From the cell containing the given text, extract its center point as (x, y) coordinate. 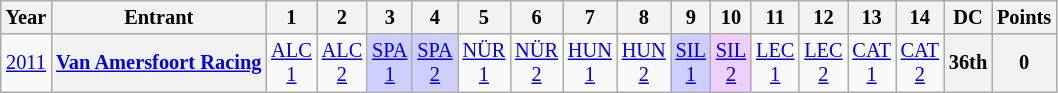
7 (590, 17)
13 (872, 17)
36th (968, 63)
DC (968, 17)
5 (484, 17)
CAT1 (872, 63)
LEC1 (775, 63)
2011 (26, 63)
SPA2 (434, 63)
NÜR2 (536, 63)
Entrant (158, 17)
8 (644, 17)
HUN2 (644, 63)
3 (390, 17)
10 (731, 17)
SIL1 (691, 63)
HUN1 (590, 63)
CAT2 (920, 63)
Points (1024, 17)
2 (342, 17)
Year (26, 17)
11 (775, 17)
LEC2 (823, 63)
ALC2 (342, 63)
0 (1024, 63)
1 (291, 17)
12 (823, 17)
6 (536, 17)
4 (434, 17)
ALC1 (291, 63)
SIL2 (731, 63)
9 (691, 17)
NÜR1 (484, 63)
SPA1 (390, 63)
Van Amersfoort Racing (158, 63)
14 (920, 17)
